From the cell containing the given text, extract its center point as [X, Y] coordinate. 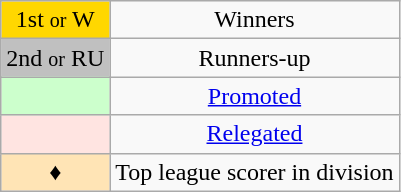
Relegated [254, 134]
Top league scorer in division [254, 172]
Winners [254, 20]
Runners-up [254, 58]
1st or W [56, 20]
2nd or RU [56, 58]
Promoted [254, 96]
♦ [56, 172]
